Scan for the cell matching the given text and deliver its [x, y] coordinate at center. 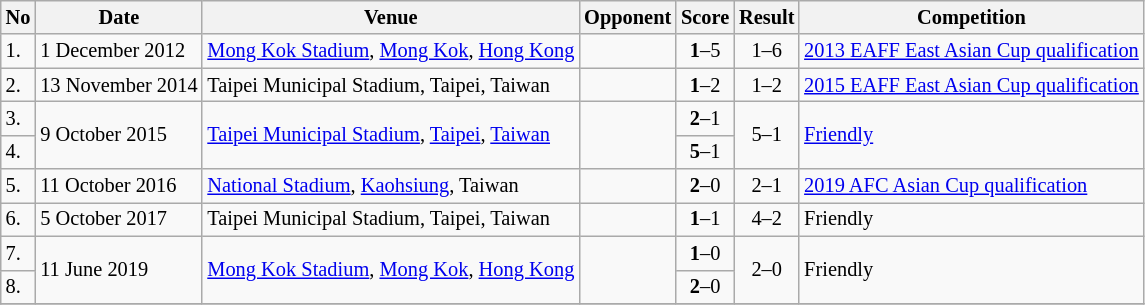
Date [118, 17]
1. [18, 51]
1–6 [766, 51]
2. [18, 85]
8. [18, 287]
5. [18, 186]
6. [18, 219]
1–1 [705, 219]
5 October 2017 [118, 219]
National Stadium, Kaohsiung, Taiwan [390, 186]
9 October 2015 [118, 134]
2013 EAFF East Asian Cup qualification [971, 51]
4–2 [766, 219]
Score [705, 17]
2015 EAFF East Asian Cup qualification [971, 85]
1 December 2012 [118, 51]
11 June 2019 [118, 270]
11 October 2016 [118, 186]
4. [18, 152]
3. [18, 118]
1–5 [705, 51]
13 November 2014 [118, 85]
2019 AFC Asian Cup qualification [971, 186]
Venue [390, 17]
7. [18, 253]
Competition [971, 17]
Result [766, 17]
No [18, 17]
Opponent [628, 17]
1–0 [705, 253]
